For the text-containing cell, return its midpoint in [x, y] coordinate format. 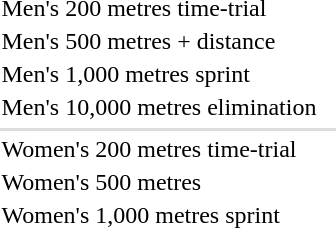
Men's 10,000 metres elimination [159, 107]
Women's 500 metres [159, 182]
Men's 500 metres + distance [159, 41]
Men's 1,000 metres sprint [159, 74]
Women's 200 metres time-trial [159, 149]
